Capture the cell that displays the provided text and extract its (X, Y) central coordinate. 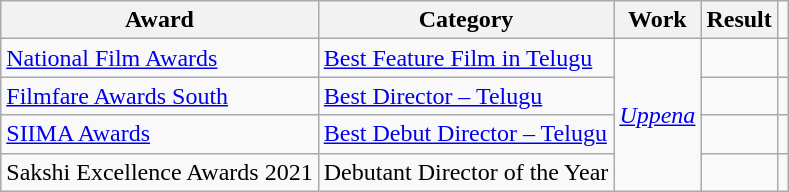
Uppena (658, 115)
Work (658, 20)
Best Debut Director – Telugu (466, 134)
National Film Awards (160, 58)
Debutant Director of the Year (466, 172)
Sakshi Excellence Awards 2021 (160, 172)
SIIMA Awards (160, 134)
Category (466, 20)
Filmfare Awards South (160, 96)
Best Feature Film in Telugu (466, 58)
Result (739, 20)
Award (160, 20)
Best Director – Telugu (466, 96)
